Output the [X, Y] coordinate of the center of the cell containing the given text.  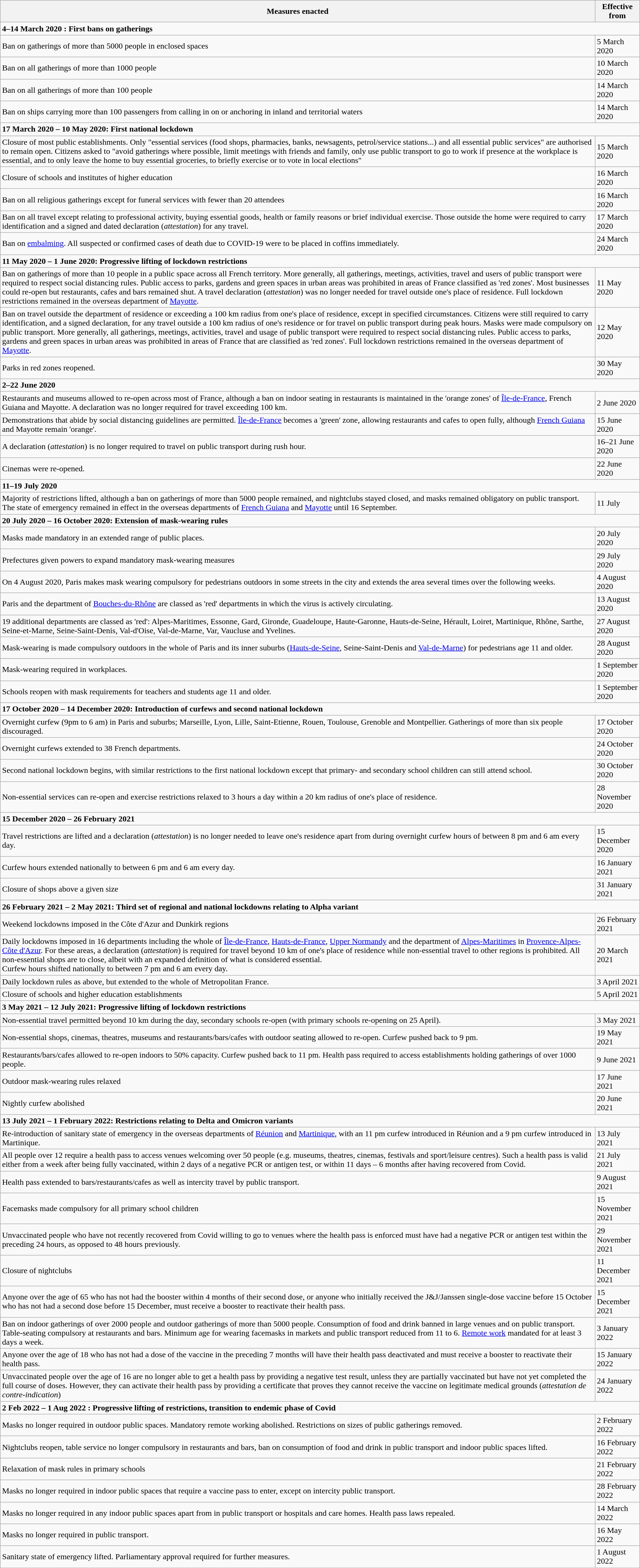
Health pass extended to bars/restaurants/cafes as well as intercity travel by public transport. [298, 1182]
Cinemas were re-opened. [298, 468]
5 March 2020 [618, 46]
13 August 2020 [618, 604]
11 May 2020 – 1 June 2020: Progressive lifting of lockdown restrictions [320, 261]
29 July 2020 [618, 560]
19 May 2021 [618, 1038]
2 February 2022 [618, 1425]
31 January 2021 [618, 889]
Ban on embalming. All suspected or confirmed cases of death due to COVID-19 were to be placed in coffins immediately. [298, 244]
Overnight curfews extended to 38 French departments. [298, 748]
21 July 2021 [618, 1160]
22 June 2020 [618, 468]
20 July 2020 [618, 538]
Ban on ships carrying more than 100 passengers from calling in on or anchoring in inland and territorial waters [298, 112]
Masks no longer required in public transport. [298, 1535]
15 December 2020 [618, 841]
17 June 2021 [618, 1082]
16 May 2022 [618, 1535]
17 October 2020 [618, 727]
26 February 2021 – 2 May 2021: Third set of regional and national lockdowns relating to Alpha variant [320, 906]
2 Feb 2022 – 1 Aug 2022 : Progressive lifting of restrictions, transition to endemic phase of Covid [320, 1408]
Closure of shops above a given size [298, 889]
24 March 2020 [618, 244]
Outdoor mask-wearing rules relaxed [298, 1082]
24 October 2020 [618, 748]
Measures enacted [298, 11]
3 May 2021 – 12 July 2021: Progressive lifting of lockdown restrictions [320, 1007]
4 August 2020 [618, 582]
16 February 2022 [618, 1447]
Masks no longer required in any indoor public spaces apart from in public transport or hospitals and care homes. Health pass laws repealed. [298, 1513]
30 October 2020 [618, 771]
Closure of schools and institutes of higher education [298, 177]
15 December 2021 [618, 1301]
30 May 2020 [618, 368]
10 March 2020 [618, 68]
Masks no longer required in outdoor public spaces. Mandatory remote working abolished. Restrictions on sizes of public gatherings removed. [298, 1425]
Weekend lockdowns imposed in the Côte d'Azur and Dunkirk regions [298, 924]
11 December 2021 [618, 1270]
Masks made mandatory in an extended range of public places. [298, 538]
9 June 2021 [618, 1059]
Ban on all religious gatherings except for funeral services with fewer than 20 attendees [298, 200]
3 April 2021 [618, 981]
13 July 2021 [618, 1138]
15 June 2020 [618, 424]
A declaration (attestation) is no longer required to travel on public transport during rush hour. [298, 447]
Non-essential shops, cinemas, theatres, museums and restaurants/bars/cafes with outdoor seating allowed to re-open. Curfew pushed back to 9 pm. [298, 1038]
Non-essential travel permitted beyond 10 km during the day, secondary schools re-open (with primary schools re-opening on 25 April). [298, 1020]
Schools reopen with mask requirements for teachers and students age 11 and older. [298, 692]
Curfew hours extended nationally to between 6 pm and 6 am every day. [298, 867]
Closure of schools and higher education establishments [298, 995]
15 March 2020 [618, 151]
Closure of nightclubs [298, 1270]
20 March 2021 [618, 955]
Paris and the department of Bouches-du-Rhône are classed as 'red' departments in which the virus is actively circulating. [298, 604]
26 February 2021 [618, 924]
2 June 2020 [618, 403]
Ban on all gatherings of more than 1000 people [298, 68]
Masks no longer required in indoor public spaces that require a vaccine pass to enter, except on intercity public transport. [298, 1491]
14 March 2022 [618, 1513]
13 July 2021 – 1 February 2022: Restrictions relating to Delta and Omicron variants [320, 1121]
9 August 2021 [618, 1182]
Effective from [618, 11]
11 May 2020 [618, 287]
Ban on all gatherings of more than 100 people [298, 90]
11 July [618, 503]
15 January 2022 [618, 1360]
Daily lockdown rules as above, but extended to the whole of Metropolitan France. [298, 981]
29 November 2021 [618, 1239]
Prefectures given powers to expand mandatory mask-wearing measures [298, 560]
12 May 2020 [618, 332]
20 June 2021 [618, 1103]
16–21 June 2020 [618, 447]
27 August 2020 [618, 625]
Non-essential services can re-open and exercise restrictions relaxed to 3 hours a day within a 20 km radius of one's place of residence. [298, 797]
20 July 2020 – 16 October 2020: Extension of mask-wearing rules [320, 521]
3 May 2021 [618, 1020]
21 February 2022 [618, 1469]
4–14 March 2020 : First bans on gatherings [320, 29]
17 March 2020 [618, 221]
1 August 2022 [618, 1557]
Relaxation of mask rules in primary schools [298, 1469]
Parks in red zones reopened. [298, 368]
Sanitary state of emergency lifted. Parliamentary approval required for further measures. [298, 1557]
5 April 2021 [618, 995]
3 January 2022 [618, 1333]
17 March 2020 – 10 May 2020: First national lockdown [320, 129]
28 February 2022 [618, 1491]
28 November 2020 [618, 797]
11–19 July 2020 [320, 486]
Nightly curfew abolished [298, 1103]
Mask-wearing required in workplaces. [298, 670]
15 December 2020 – 26 February 2021 [320, 819]
28 August 2020 [618, 648]
15 November 2021 [618, 1208]
17 October 2020 – 14 December 2020: Introduction of curfews and second national lockdown [320, 709]
24 January 2022 [618, 1386]
2–22 June 2020 [320, 385]
Facemasks made compulsory for all primary school children [298, 1208]
Ban on gatherings of more than 5000 people in enclosed spaces [298, 46]
16 January 2021 [618, 867]
